Provide the (X, Y) coordinate of the cell's center where the given text is located.  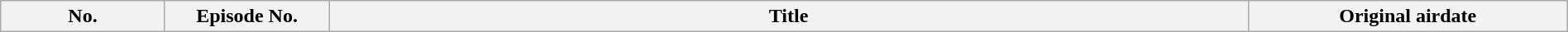
Original airdate (1408, 16)
Episode No. (246, 16)
Title (789, 16)
No. (83, 16)
